Scan for the cell matching the given text and deliver its [x, y] coordinate at center. 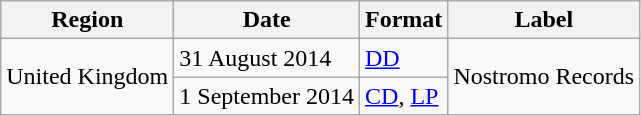
Format [404, 20]
Date [267, 20]
CD, LP [404, 96]
Label [544, 20]
1 September 2014 [267, 96]
United Kingdom [88, 77]
DD [404, 58]
Nostromo Records [544, 77]
Region [88, 20]
31 August 2014 [267, 58]
